From the cell containing the given text, extract its center point as (X, Y) coordinate. 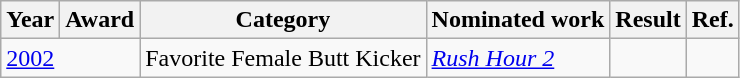
Ref. (712, 20)
Nominated work (518, 20)
Award (100, 20)
Year (30, 20)
Category (283, 20)
2002 (70, 58)
Favorite Female Butt Kicker (283, 58)
Result (648, 20)
Rush Hour 2 (518, 58)
